Pinpoint the cell where the given text exists, returning its (x, y) midpoint coordinate. 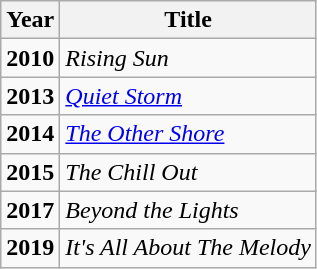
The Chill Out (188, 172)
2010 (30, 58)
2019 (30, 248)
Quiet Storm (188, 96)
2015 (30, 172)
Title (188, 20)
2014 (30, 134)
It's All About The Melody (188, 248)
Beyond the Lights (188, 210)
2013 (30, 96)
The Other Shore (188, 134)
2017 (30, 210)
Year (30, 20)
Rising Sun (188, 58)
